Detect which cell encompasses the target text, then output its (x, y) center coordinate. 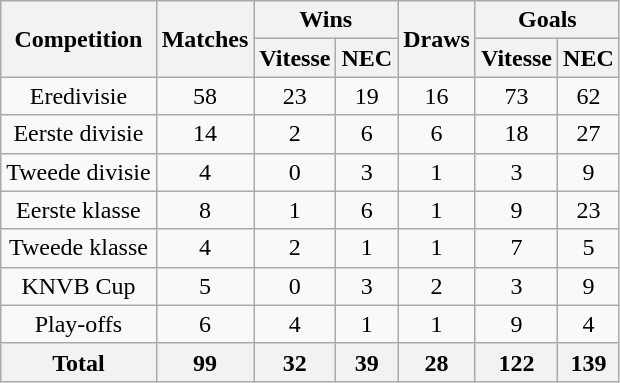
Competition (78, 39)
32 (295, 362)
Eerste klasse (78, 210)
Draws (437, 39)
Eredivisie (78, 96)
Total (78, 362)
27 (589, 134)
16 (437, 96)
Tweede klasse (78, 248)
KNVB Cup (78, 286)
Matches (205, 39)
Eerste divisie (78, 134)
99 (205, 362)
18 (516, 134)
Wins (326, 20)
8 (205, 210)
62 (589, 96)
Goals (547, 20)
Play-offs (78, 324)
7 (516, 248)
122 (516, 362)
19 (367, 96)
139 (589, 362)
73 (516, 96)
28 (437, 362)
14 (205, 134)
Tweede divisie (78, 172)
39 (367, 362)
58 (205, 96)
